Locate the cell with the specified text and output its (X, Y) center coordinate. 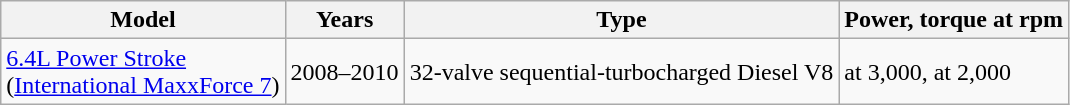
Type (622, 20)
Model (143, 20)
32-valve sequential-turbocharged Diesel V8 (622, 72)
2008–2010 (344, 72)
at 3,000, at 2,000 (954, 72)
Years (344, 20)
6.4L Power Stroke(International MaxxForce 7) (143, 72)
Power, torque at rpm (954, 20)
